Identify which cell holds the provided text, then report its [x, y] central coordinate. 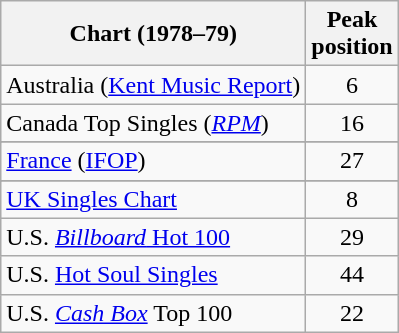
Australia (Kent Music Report) [154, 85]
29 [352, 237]
8 [352, 199]
44 [352, 275]
16 [352, 123]
Peak position [352, 34]
U.S. Hot Soul Singles [154, 275]
Chart (1978–79) [154, 34]
22 [352, 313]
6 [352, 85]
UK Singles Chart [154, 199]
U.S. Billboard Hot 100 [154, 237]
27 [352, 161]
Canada Top Singles (RPM) [154, 123]
France (IFOP) [154, 161]
U.S. Cash Box Top 100 [154, 313]
